Find where the given text appears and provide that cell's center as [x, y] coordinate. 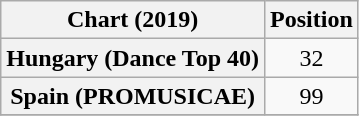
Hungary (Dance Top 40) [133, 58]
32 [312, 58]
Position [312, 20]
Spain (PROMUSICAE) [133, 96]
99 [312, 96]
Chart (2019) [133, 20]
